Identify which cell holds the provided text, then report its [X, Y] central coordinate. 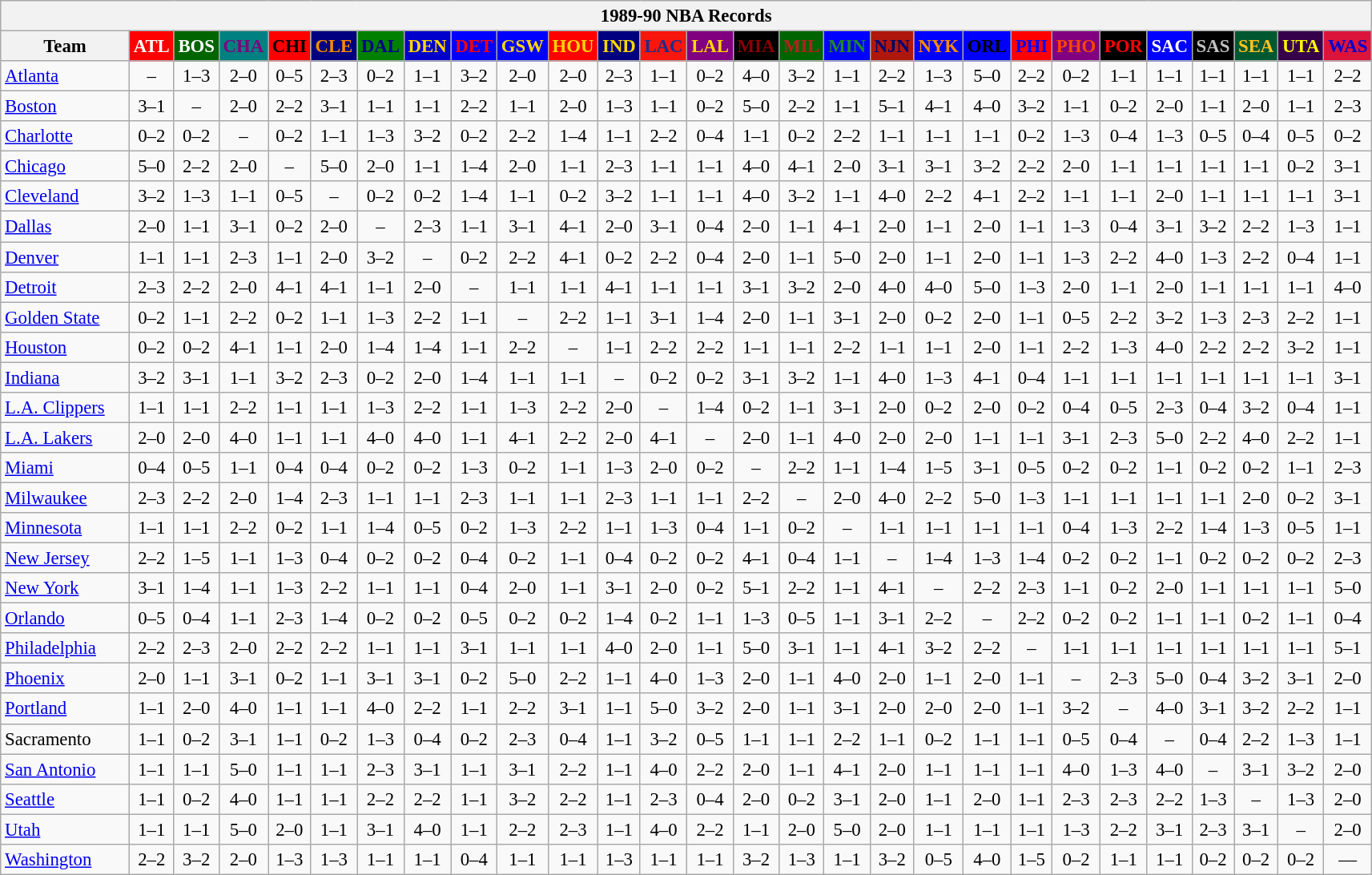
Milwaukee [66, 498]
WAS [1348, 46]
Minnesota [66, 528]
Philadelphia [66, 648]
San Antonio [66, 769]
NJN [892, 46]
Boston [66, 107]
SEA [1256, 46]
Detroit [66, 287]
— [1348, 860]
Houston [66, 347]
DAL [381, 46]
SAC [1169, 46]
Cleveland [66, 196]
L.A. Clippers [66, 408]
Sacramento [66, 739]
Charlotte [66, 136]
Golden State [66, 317]
DEN [428, 46]
NYK [939, 46]
New York [66, 588]
PHO [1076, 46]
MIN [847, 46]
UTA [1301, 46]
1989-90 NBA Records [686, 16]
L.A. Lakers [66, 437]
GSW [522, 46]
DET [474, 46]
MIA [756, 46]
Utah [66, 829]
ORL [987, 46]
IND [619, 46]
Washington [66, 860]
New Jersey [66, 558]
BOS [196, 46]
Chicago [66, 167]
HOU [573, 46]
Atlanta [66, 76]
PHI [1032, 46]
Indiana [66, 377]
Team [66, 46]
ATL [151, 46]
CHI [289, 46]
Miami [66, 468]
Seattle [66, 799]
Orlando [66, 619]
Portland [66, 709]
LAL [710, 46]
MIL [802, 46]
Phoenix [66, 679]
Denver [66, 257]
SAS [1213, 46]
LAC [663, 46]
CLE [333, 46]
CHA [243, 46]
Dallas [66, 227]
POR [1123, 46]
